From the cell containing the given text, extract its center point as [x, y] coordinate. 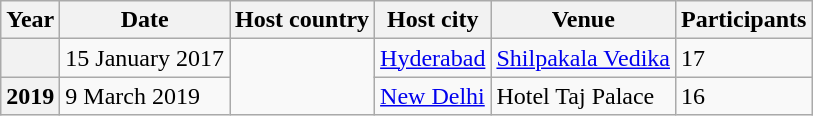
Host country [302, 20]
2019 [30, 96]
9 March 2019 [145, 96]
Hotel Taj Palace [584, 96]
16 [744, 96]
17 [744, 58]
Year [30, 20]
Host city [433, 20]
Date [145, 20]
Hyderabad [433, 58]
New Delhi [433, 96]
Shilpakala Vedika [584, 58]
15 January 2017 [145, 58]
Venue [584, 20]
Participants [744, 20]
